Search for the cell housing the specified text and yield its [x, y] center coordinate. 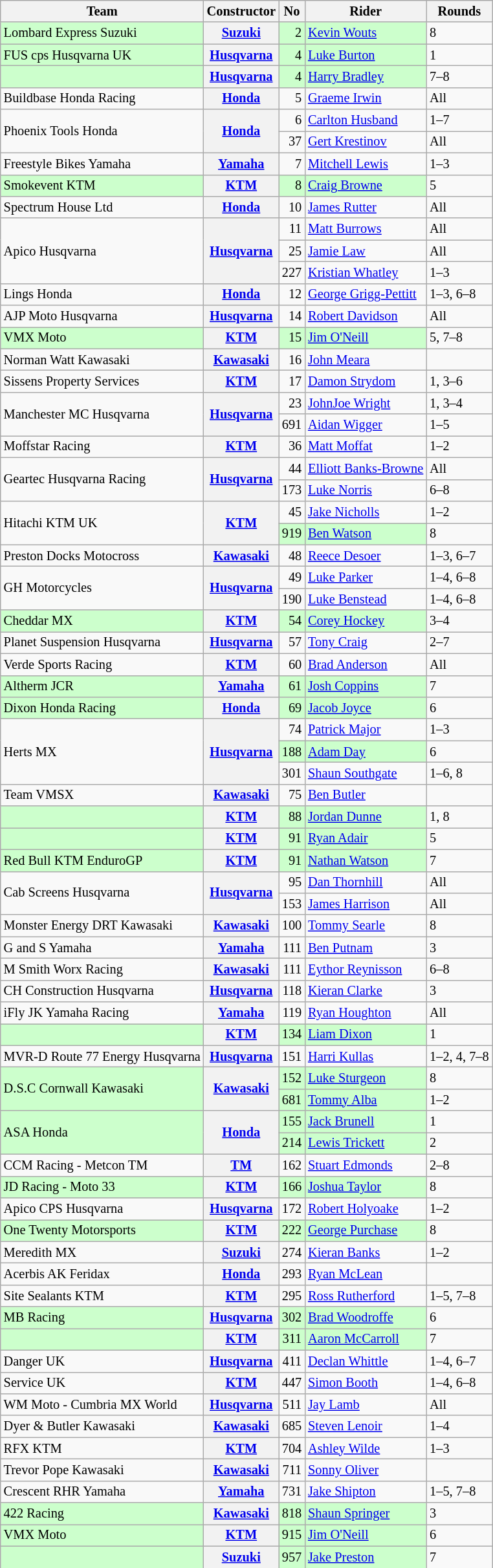
Preston Docks Motocross [102, 556]
1–3, 6–7 [459, 556]
5, 7–8 [459, 338]
1–5 [459, 425]
Cab Screens Husqvarna [102, 893]
511 [292, 1404]
1–3, 6–8 [459, 294]
919 [292, 534]
Rounds [459, 11]
ASA Honda [102, 1132]
Ryan McLean [366, 1274]
302 [292, 1318]
Smokevent KTM [102, 186]
Josh Coppins [366, 686]
Luke Sturgeon [366, 1078]
681 [292, 1100]
iFly JK Yamaha Racing [102, 1013]
Shaun Southgate [366, 773]
11 [292, 229]
Freestyle Bikes Yamaha [102, 164]
JohnJoe Wright [366, 403]
Stuart Edmonds [366, 1165]
447 [292, 1383]
685 [292, 1426]
Patrick Major [366, 730]
Declan Whittle [366, 1361]
Harri Kullas [366, 1056]
Matt Moffat [366, 446]
Luke Burton [366, 55]
227 [292, 272]
1, 3–6 [459, 381]
George Purchase [366, 1230]
Ryan Houghton [366, 1013]
1–6, 8 [459, 773]
818 [292, 1514]
Craig Browne [366, 186]
Ryan Adair [366, 838]
1–2, 4, 7–8 [459, 1056]
Phoenix Tools Honda [102, 131]
188 [292, 752]
2–7 [459, 642]
Carlton Husband [366, 120]
1, 3–4 [459, 403]
Damon Strydom [366, 381]
Nathan Watson [366, 860]
Harry Bradley [366, 76]
60 [292, 664]
12 [292, 294]
Geartec Husqvarna Racing [102, 479]
Corey Hockey [366, 621]
Site Sealants KTM [102, 1296]
Kieran Banks [366, 1252]
Jacob Joyce [366, 708]
295 [292, 1296]
Lings Honda [102, 294]
74 [292, 730]
Jay Lamb [366, 1404]
James Harrison [366, 904]
711 [292, 1470]
GH Motorcycles [102, 587]
Jake Preston [366, 1557]
49 [292, 577]
166 [292, 1187]
48 [292, 556]
25 [292, 251]
Tommy Alba [366, 1100]
119 [292, 1013]
172 [292, 1208]
134 [292, 1034]
301 [292, 773]
222 [292, 1230]
Spectrum House Ltd [102, 207]
Monster Energy DRT Kawasaki [102, 926]
Lombard Express Suzuki [102, 33]
1, 8 [459, 817]
691 [292, 425]
Simon Booth [366, 1383]
RFX KTM [102, 1448]
151 [292, 1056]
Meredith MX [102, 1252]
Kevin Wouts [366, 33]
Jack Brunell [366, 1122]
Team VMSX [102, 795]
Planet Suspension Husqvarna [102, 642]
10 [292, 207]
2–8 [459, 1165]
Graeme Irwin [366, 98]
Manchester MC Husqvarna [102, 414]
17 [292, 381]
Tony Craig [366, 642]
Luke Parker [366, 577]
Rider [366, 11]
Norman Watt Kawasaki [102, 360]
Brad Anderson [366, 664]
Steven Lenoir [366, 1426]
274 [292, 1252]
Red Bull KTM EnduroGP [102, 860]
Aaron McCarroll [366, 1339]
Shaun Springer [366, 1514]
190 [292, 599]
Gert Krestinov [366, 142]
7–8 [459, 76]
1–4, 6–7 [459, 1361]
162 [292, 1165]
Ben Putnam [366, 948]
One Twenty Motorsports [102, 1230]
Dixon Honda Racing [102, 708]
95 [292, 882]
Apico CPS Husqvarna [102, 1208]
CH Construction Husqvarna [102, 991]
57 [292, 642]
411 [292, 1361]
Lewis Trickett [366, 1143]
731 [292, 1492]
1–4 [459, 1426]
G and S Yamaha [102, 948]
Crescent RHR Yamaha [102, 1492]
JD Racing - Moto 33 [102, 1187]
173 [292, 490]
61 [292, 686]
WM Moto - Cumbria MX World [102, 1404]
Buildbase Honda Racing [102, 98]
Altherm JCR [102, 686]
Jake Nicholls [366, 512]
118 [292, 991]
Danger UK [102, 1361]
Constructor [241, 11]
Tommy Searle [366, 926]
311 [292, 1339]
Herts MX [102, 752]
Ben Butler [366, 795]
Dan Thornhill [366, 882]
John Meara [366, 360]
3–4 [459, 621]
Luke Norris [366, 490]
Sonny Oliver [366, 1470]
Robert Davidson [366, 316]
Verde Sports Racing [102, 664]
FUS cps Husqvarna UK [102, 55]
45 [292, 512]
75 [292, 795]
No [292, 11]
MVR-D Route 77 Energy Husqvarna [102, 1056]
Acerbis AK Feridax [102, 1274]
15 [292, 338]
Trevor Pope Kawasaki [102, 1470]
23 [292, 403]
16 [292, 360]
James Rutter [366, 207]
88 [292, 817]
44 [292, 468]
293 [292, 1274]
1–7 [459, 120]
Jake Shipton [366, 1492]
54 [292, 621]
704 [292, 1448]
Hitachi KTM UK [102, 523]
Kieran Clarke [366, 991]
Joshua Taylor [366, 1187]
Luke Benstead [366, 599]
Ashley Wilde [366, 1448]
Moffstar Racing [102, 446]
Adam Day [366, 752]
Kristian Whatley [366, 272]
TM [241, 1165]
Liam Dixon [366, 1034]
M Smith Worx Racing [102, 969]
37 [292, 142]
Cheddar MX [102, 621]
Reece Desoer [366, 556]
Service UK [102, 1383]
AJP Moto Husqvarna [102, 316]
Matt Burrows [366, 229]
D.S.C Cornwall Kawasaki [102, 1089]
100 [292, 926]
69 [292, 708]
152 [292, 1078]
Jordan Dunne [366, 817]
George Grigg-Pettitt [366, 294]
Sissens Property Services [102, 381]
422 Racing [102, 1514]
Team [102, 11]
915 [292, 1535]
Ben Watson [366, 534]
Jamie Law [366, 251]
Dyer & Butler Kawasaki [102, 1426]
Apico Husqvarna [102, 251]
CCM Racing - Metcon TM [102, 1165]
14 [292, 316]
153 [292, 904]
Mitchell Lewis [366, 164]
214 [292, 1143]
Brad Woodroffe [366, 1318]
36 [292, 446]
Aidan Wigger [366, 425]
MB Racing [102, 1318]
957 [292, 1557]
155 [292, 1122]
Elliott Banks-Browne [366, 468]
Eythor Reynisson [366, 969]
Ross Rutherford [366, 1296]
Robert Holyoake [366, 1208]
